Determine the (X, Y) coordinate at the center of the cell enclosing the given text.  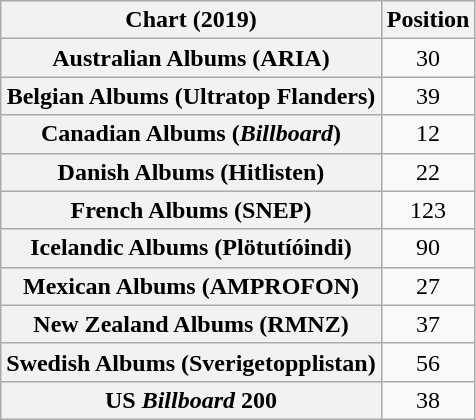
Mexican Albums (AMPROFON) (191, 286)
22 (428, 172)
French Albums (SNEP) (191, 210)
38 (428, 400)
Australian Albums (ARIA) (191, 58)
Icelandic Albums (Plötutíóindi) (191, 248)
Chart (2019) (191, 20)
56 (428, 362)
39 (428, 96)
Belgian Albums (Ultratop Flanders) (191, 96)
Position (428, 20)
Canadian Albums (Billboard) (191, 134)
90 (428, 248)
30 (428, 58)
Danish Albums (Hitlisten) (191, 172)
12 (428, 134)
123 (428, 210)
37 (428, 324)
New Zealand Albums (RMNZ) (191, 324)
27 (428, 286)
US Billboard 200 (191, 400)
Swedish Albums (Sverigetopplistan) (191, 362)
